Return the [X, Y] coordinate for the center point of the cell that contains the specified text.  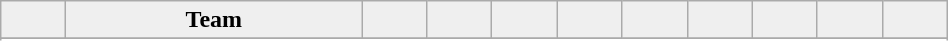
Team [214, 20]
